From the cell containing the given text, extract its center point as (X, Y) coordinate. 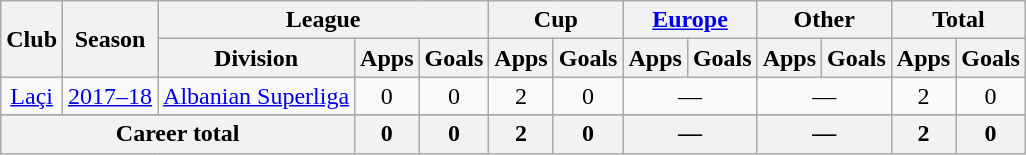
Club (32, 39)
Other (824, 20)
Season (110, 39)
Europe (690, 20)
Albanian Superliga (256, 96)
Cup (556, 20)
Career total (178, 134)
Division (256, 58)
Total (958, 20)
Laçi (32, 96)
2017–18 (110, 96)
League (324, 20)
